Pinpoint the cell where the given text exists, returning its (X, Y) midpoint coordinate. 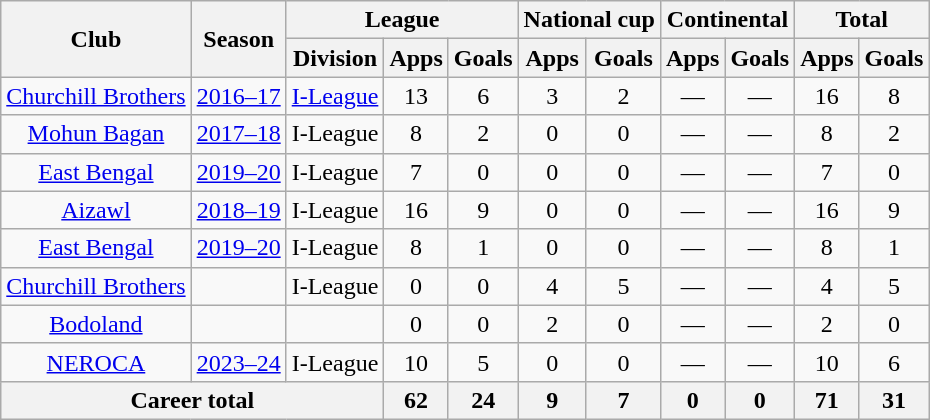
Bodoland (96, 324)
Aizawl (96, 210)
NEROCA (96, 362)
Career total (192, 400)
24 (483, 400)
13 (416, 96)
2023–24 (238, 362)
Season (238, 39)
Division (335, 58)
2016–17 (238, 96)
Mohun Bagan (96, 134)
62 (416, 400)
71 (827, 400)
31 (894, 400)
League (402, 20)
2018–19 (238, 210)
Continental (727, 20)
National cup (589, 20)
Club (96, 39)
3 (552, 96)
2017–18 (238, 134)
Total (862, 20)
